From the cell containing the given text, extract its center point as [x, y] coordinate. 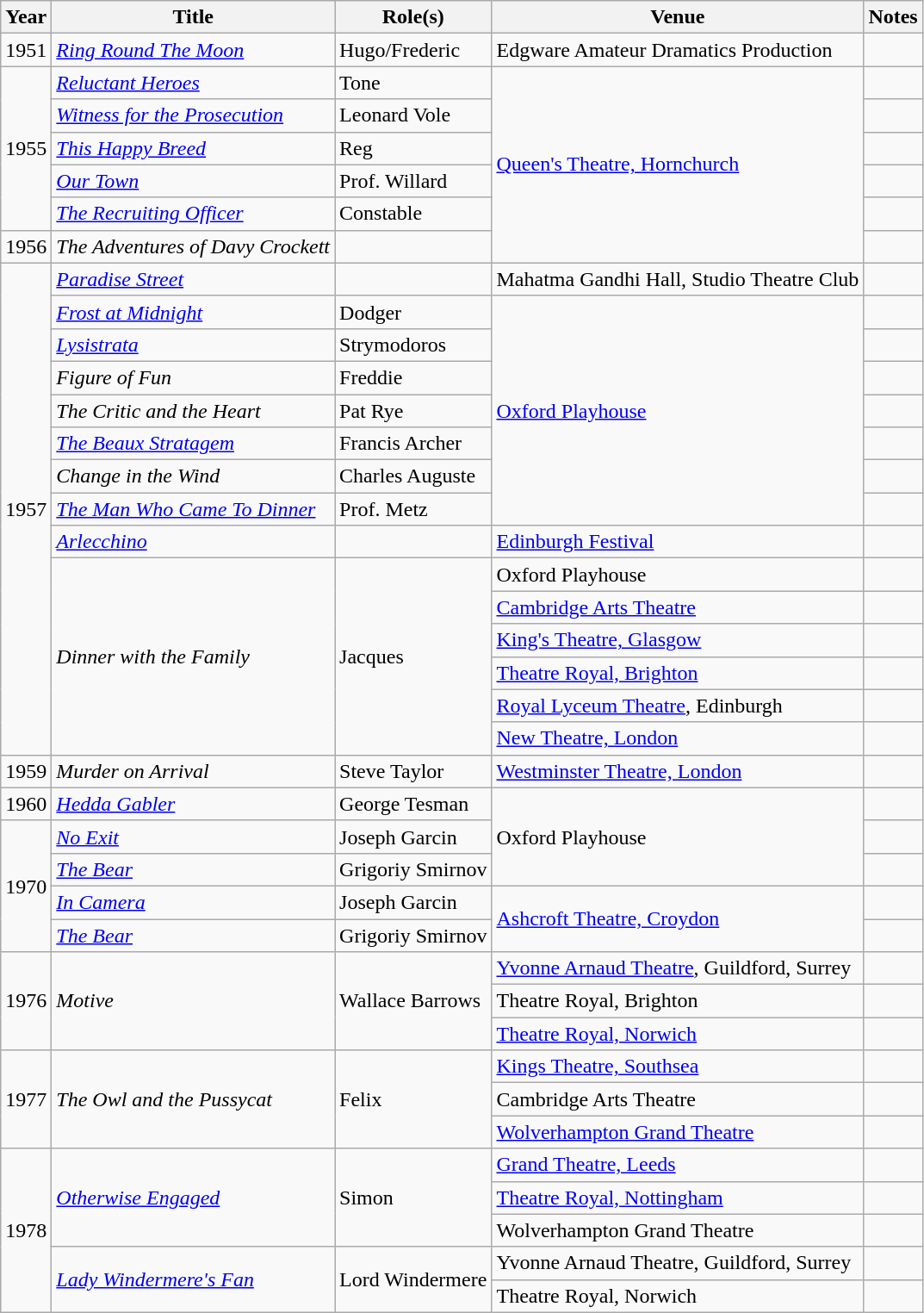
Witness for the Prosecution [193, 115]
The Beaux Stratagem [193, 444]
Constable [413, 214]
Reg [413, 148]
Ashcroft Theatre, Croydon [678, 918]
Notes [893, 17]
1955 [26, 148]
The Recruiting Officer [193, 214]
Queen's Theatre, Hornchurch [678, 165]
Paradise Street [193, 279]
Felix [413, 1099]
1957 [26, 508]
This Happy Breed [193, 148]
Figure of Fun [193, 377]
Prof. Metz [413, 509]
Our Town [193, 181]
The Owl and the Pussycat [193, 1099]
Charles Auguste [413, 476]
Lady Windermere's Fan [193, 1279]
Dinner with the Family [193, 656]
Strymodoros [413, 345]
1977 [26, 1099]
King's Theatre, Glasgow [678, 640]
Francis Archer [413, 444]
1960 [26, 804]
Kings Theatre, Southsea [678, 1067]
Hugo/Frederic [413, 50]
1959 [26, 771]
George Tesman [413, 804]
1951 [26, 50]
Freddie [413, 377]
Lord Windermere [413, 1279]
In Camera [193, 902]
Reluctant Heroes [193, 83]
Westminster Theatre, London [678, 771]
Change in the Wind [193, 476]
Title [193, 17]
Grand Theatre, Leeds [678, 1165]
Tone [413, 83]
Arlecchino [193, 542]
1976 [26, 1001]
No Exit [193, 837]
Hedda Gabler [193, 804]
Role(s) [413, 17]
Frost at Midnight [193, 312]
Leonard Vole [413, 115]
Royal Lyceum Theatre, Edinburgh [678, 706]
Lysistrata [193, 345]
Dodger [413, 312]
Otherwise Engaged [193, 1198]
1956 [26, 246]
The Adventures of Davy Crockett [193, 246]
Jacques [413, 656]
Theatre Royal, Nottingham [678, 1198]
New Theatre, London [678, 738]
The Critic and the Heart [193, 411]
Murder on Arrival [193, 771]
Mahatma Gandhi Hall, Studio Theatre Club [678, 279]
Edinburgh Festival [678, 542]
1970 [26, 886]
The Man Who Came To Dinner [193, 509]
Prof. Willard [413, 181]
Pat Rye [413, 411]
Year [26, 17]
Simon [413, 1198]
Edgware Amateur Dramatics Production [678, 50]
Venue [678, 17]
1978 [26, 1230]
Wallace Barrows [413, 1001]
Steve Taylor [413, 771]
Motive [193, 1001]
Ring Round The Moon [193, 50]
